Output the [x, y] coordinate of the center of the cell containing the given text.  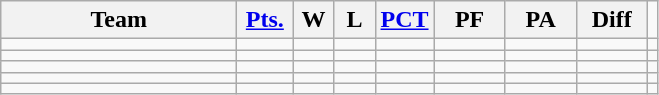
PCT [404, 20]
W [314, 20]
Team [119, 20]
Diff [612, 20]
Pts. [265, 20]
L [354, 20]
PF [470, 20]
PA [540, 20]
